From the cell containing the given text, extract its center point as (X, Y) coordinate. 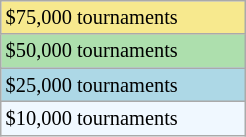
$25,000 tournaments (124, 85)
$50,000 tournaments (124, 51)
$75,000 tournaments (124, 17)
$10,000 tournaments (124, 118)
